Identify which cell holds the provided text, then report its (x, y) central coordinate. 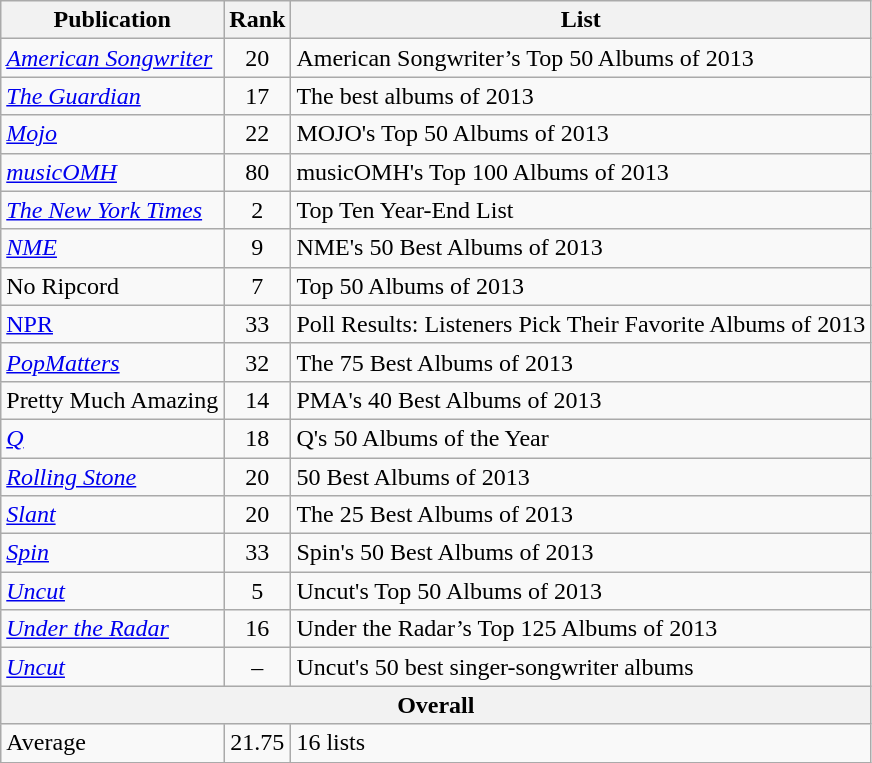
PopMatters (112, 362)
PMA's 40 Best Albums of 2013 (581, 400)
Rank (258, 20)
Q (112, 438)
Overall (436, 705)
Poll Results: Listeners Pick Their Favorite Albums of 2013 (581, 324)
No Ripcord (112, 286)
Average (112, 743)
Top 50 Albums of 2013 (581, 286)
Mojo (112, 134)
musicOMH's Top 100 Albums of 2013 (581, 172)
Pretty Much Amazing (112, 400)
Rolling Stone (112, 477)
NME's 50 Best Albums of 2013 (581, 248)
The Guardian (112, 96)
Top Ten Year-End List (581, 210)
The New York Times (112, 210)
Publication (112, 20)
14 (258, 400)
16 (258, 629)
NPR (112, 324)
21.75 (258, 743)
American Songwriter’s Top 50 Albums of 2013 (581, 58)
MOJO's Top 50 Albums of 2013 (581, 134)
17 (258, 96)
NME (112, 248)
16 lists (581, 743)
– (258, 667)
Uncut's 50 best singer-songwriter albums (581, 667)
Under the Radar (112, 629)
5 (258, 591)
80 (258, 172)
Q's 50 Albums of the Year (581, 438)
American Songwriter (112, 58)
Spin (112, 553)
List (581, 20)
musicOMH (112, 172)
22 (258, 134)
Under the Radar’s Top 125 Albums of 2013 (581, 629)
9 (258, 248)
The best albums of 2013 (581, 96)
The 75 Best Albums of 2013 (581, 362)
50 Best Albums of 2013 (581, 477)
Spin's 50 Best Albums of 2013 (581, 553)
Slant (112, 515)
Uncut's Top 50 Albums of 2013 (581, 591)
18 (258, 438)
32 (258, 362)
The 25 Best Albums of 2013 (581, 515)
2 (258, 210)
7 (258, 286)
